For the text-containing cell, return its midpoint in (X, Y) coordinate format. 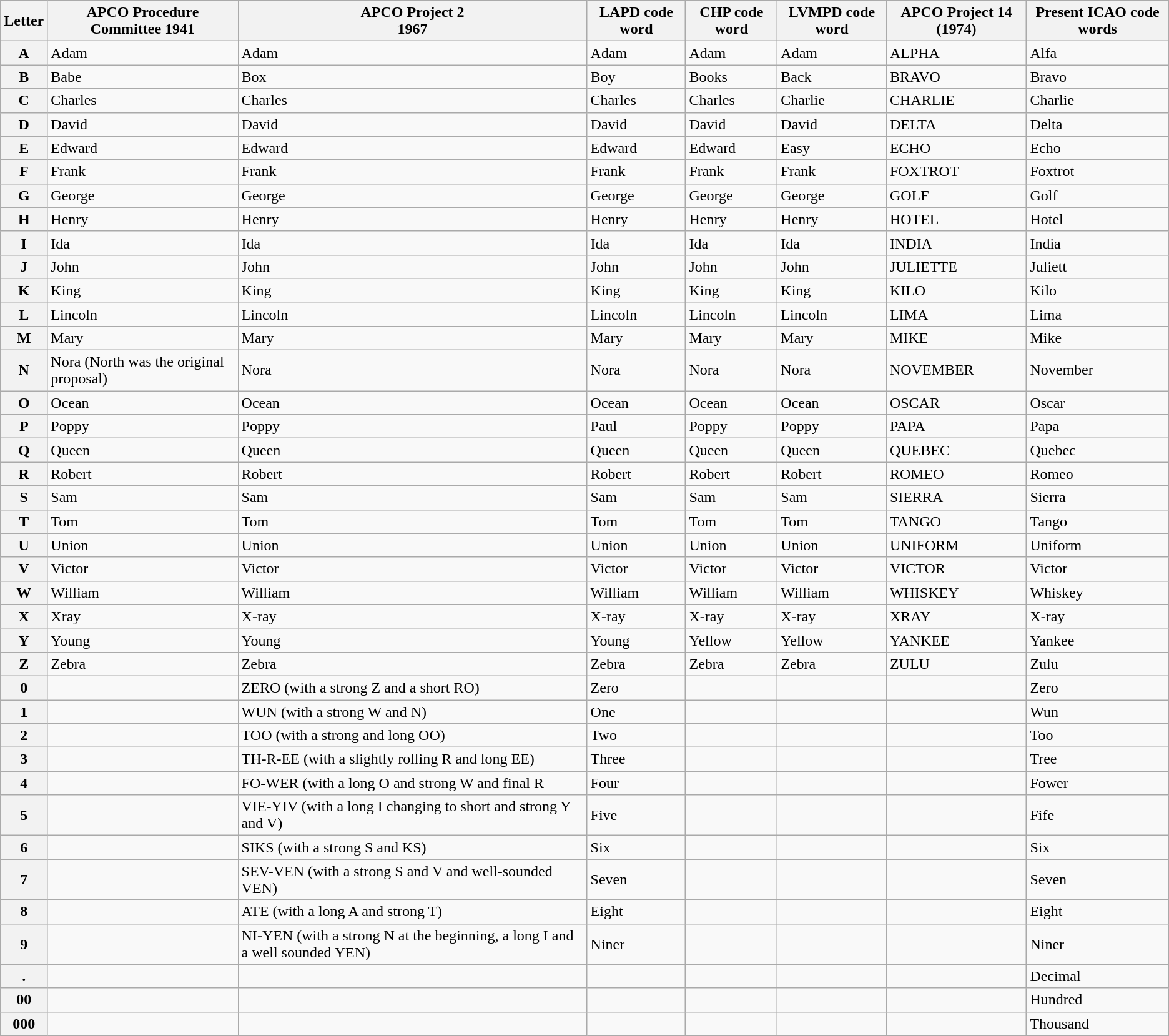
November (1098, 371)
Boy (636, 77)
SIERRA (957, 498)
TH-R-EE (with a slightly rolling R and long EE) (412, 759)
PAPA (957, 427)
India (1098, 243)
V (24, 569)
0 (24, 688)
SIKS (with a strong S and KS) (412, 847)
FO-WER (with a long O and strong W and final R (412, 783)
Golf (1098, 195)
Back (832, 77)
I (24, 243)
U (24, 545)
Mike (1098, 338)
Quebec (1098, 450)
C (24, 101)
Yankee (1098, 640)
VIE-YIV (with a long I changing to short and strong Y and V) (412, 816)
LAPD code word (636, 21)
4 (24, 783)
F (24, 172)
KILO (957, 290)
Present ICAO code words (1098, 21)
H (24, 219)
ATE (with a long A and strong T) (412, 912)
Bravo (1098, 77)
Lima (1098, 314)
SEV-VEN (with a strong S and V and well-sounded VEN) (412, 879)
000 (24, 1024)
Nora (North was the original proposal) (142, 371)
Letter (24, 21)
ZULU (957, 664)
Hotel (1098, 219)
Books (732, 77)
6 (24, 847)
Papa (1098, 427)
Decimal (1098, 976)
JULIETTE (957, 267)
Delta (1098, 124)
XRAY (957, 616)
Fife (1098, 816)
B (24, 77)
APCO Project 14 (1974) (957, 21)
CHARLIE (957, 101)
Box (412, 77)
ALPHA (957, 53)
Three (636, 759)
Five (636, 816)
T (24, 521)
Tango (1098, 521)
ZERO (with a strong Z and a short RO) (412, 688)
INDIA (957, 243)
W (24, 593)
Oscar (1098, 403)
MIKE (957, 338)
TANGO (957, 521)
ECHO (957, 148)
7 (24, 879)
One (636, 711)
P (24, 427)
00 (24, 1000)
E (24, 148)
Zulu (1098, 664)
LVMPD code word (832, 21)
Foxtrot (1098, 172)
DELTA (957, 124)
TOO (with a strong and long OO) (412, 736)
CHP code word (732, 21)
Romeo (1098, 474)
Q (24, 450)
Xray (142, 616)
APCO Project 21967 (412, 21)
Babe (142, 77)
S (24, 498)
5 (24, 816)
GOLF (957, 195)
N (24, 371)
Two (636, 736)
Echo (1098, 148)
Kilo (1098, 290)
O (24, 403)
Tree (1098, 759)
Z (24, 664)
A (24, 53)
L (24, 314)
FOXTROT (957, 172)
ROMEO (957, 474)
Y (24, 640)
WHISKEY (957, 593)
QUEBEC (957, 450)
VICTOR (957, 569)
NI-YEN (with a strong N at the beginning, a long I and a well sounded YEN) (412, 944)
OSCAR (957, 403)
8 (24, 912)
X (24, 616)
NOVEMBER (957, 371)
APCO Procedure Committee 1941 (142, 21)
HOTEL (957, 219)
3 (24, 759)
Four (636, 783)
Paul (636, 427)
Uniform (1098, 545)
2 (24, 736)
Hundred (1098, 1000)
UNIFORM (957, 545)
Alfa (1098, 53)
YANKEE (957, 640)
1 (24, 711)
Too (1098, 736)
Sierra (1098, 498)
Whiskey (1098, 593)
Fower (1098, 783)
R (24, 474)
9 (24, 944)
LIMA (957, 314)
K (24, 290)
. (24, 976)
WUN (with a strong W and N) (412, 711)
G (24, 195)
Wun (1098, 711)
J (24, 267)
Easy (832, 148)
Juliett (1098, 267)
M (24, 338)
Thousand (1098, 1024)
BRAVO (957, 77)
D (24, 124)
